Locate the cell with the specified text and output its [X, Y] center coordinate. 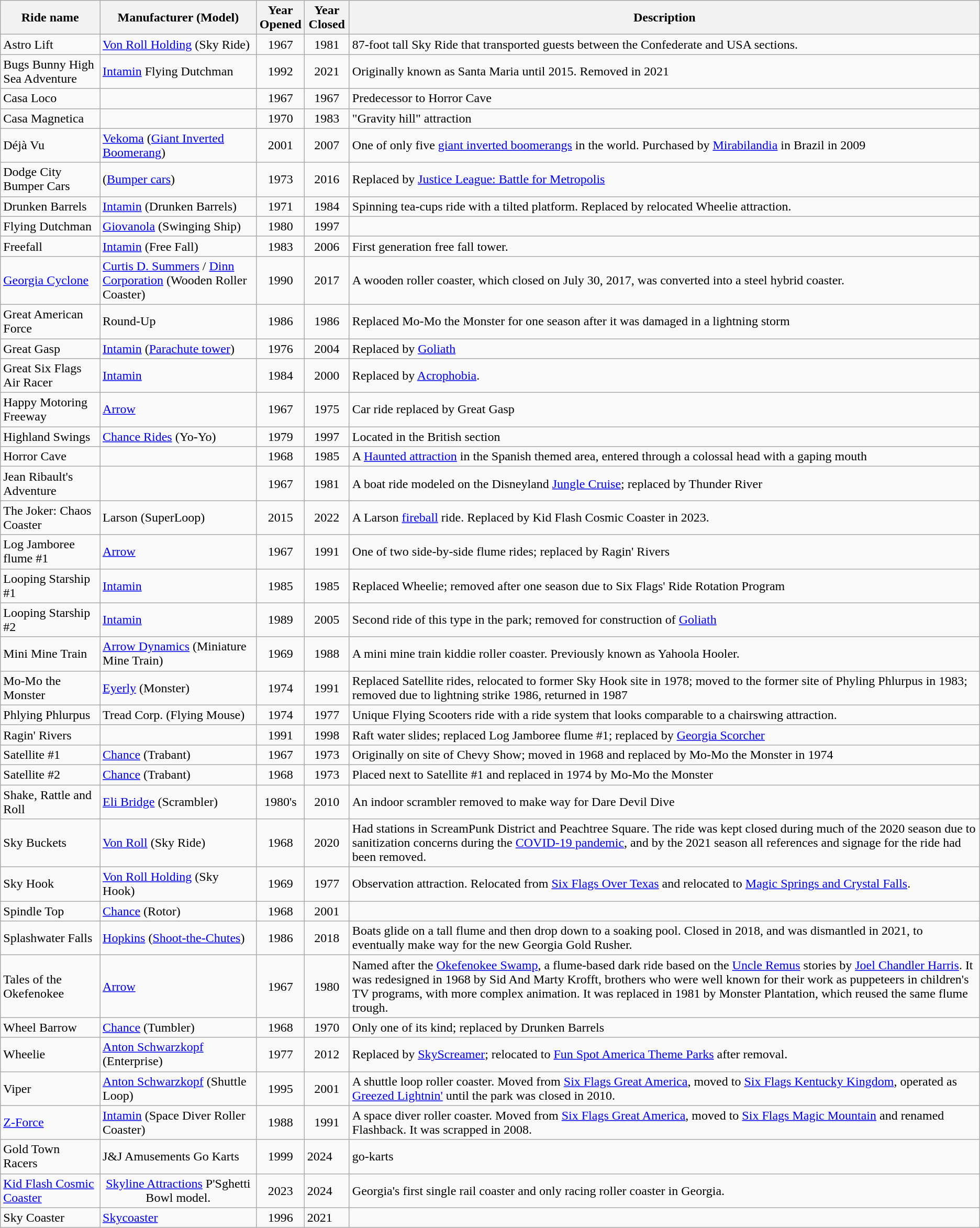
Flying Dutchman [50, 226]
1999 [281, 1156]
Sky Hook [50, 884]
Log Jamboree flume #1 [50, 552]
The Joker: Chaos Coaster [50, 517]
1975 [327, 410]
2007 [327, 146]
2006 [327, 246]
1971 [281, 206]
87-foot tall Sky Ride that transported guests between the Confederate and USA sections. [664, 45]
Replaced by SkyScreamer; relocated to Fun Spot America Theme Parks after removal. [664, 1055]
Ragin' Rivers [50, 735]
1979 [281, 437]
Great Gasp [50, 348]
Manufacturer (Model) [179, 18]
Second ride of this type in the park; removed for construction of Goliath [664, 620]
Arrow Dynamics (Miniature Mine Train) [179, 654]
Only one of its kind; replaced by Drunken Barrels [664, 1027]
Car ride replaced by Great Gasp [664, 410]
Anton Schwarzkopf (Enterprise) [179, 1055]
Tread Corp. (Flying Mouse) [179, 715]
Highland Swings [50, 437]
1976 [281, 348]
(Bumper cars) [179, 179]
Curtis D. Summers / Dinn Corporation (Wooden Roller Coaster) [179, 280]
Horror Cave [50, 457]
Intamin (Drunken Barrels) [179, 206]
A mini mine train kiddie roller coaster. Previously known as Yahoola Hooler. [664, 654]
1992 [281, 71]
Phlying Phlurpus [50, 715]
Replaced Wheelie; removed after one season due to Six Flags' Ride Rotation Program [664, 585]
Eyerly (Monster) [179, 688]
J&J Amusements Go Karts [179, 1156]
1980's [281, 801]
A Haunted attraction in the Spanish themed area, entered through a colossal head with a gaping mouth [664, 457]
2022 [327, 517]
1995 [281, 1088]
Located in the British section [664, 437]
go-karts [664, 1156]
Satellite #1 [50, 755]
Chance Rides (Yo-Yo) [179, 437]
Larson (SuperLoop) [179, 517]
Wheel Barrow [50, 1027]
2000 [327, 376]
A space diver roller coaster. Moved from Six Flags Great America, moved to Six Flags Magic Mountain and renamed Flashback. It was scrapped in 2008. [664, 1123]
Mo-Mo the Monster [50, 688]
1996 [281, 1218]
Satellite #2 [50, 775]
Jean Ribault's Adventure [50, 484]
Originally on site of Chevy Show; moved in 1968 and replaced by Mo-Mo the Monster in 1974 [664, 755]
Von Roll Holding (Sky Hook) [179, 884]
Spindle Top [50, 911]
2012 [327, 1055]
A boat ride modeled on the Disneyland Jungle Cruise; replaced by Thunder River [664, 484]
Skycoaster [179, 1218]
2023 [281, 1191]
Gold Town Racers [50, 1156]
Originally known as Santa Maria until 2015. Removed in 2021 [664, 71]
Year Closed [327, 18]
2010 [327, 801]
Replaced by Acrophobia. [664, 376]
Description [664, 18]
Dodge City Bumper Cars [50, 179]
1990 [281, 280]
2020 [327, 843]
One of only five giant inverted boomerangs in the world. Purchased by Mirabilandia in Brazil in 2009 [664, 146]
Drunken Barrels [50, 206]
1998 [327, 735]
Eli Bridge (Scrambler) [179, 801]
Great Six Flags Air Racer [50, 376]
Casa Magnetica [50, 118]
Intamin Flying Dutchman [179, 71]
Raft water slides; replaced Log Jamboree flume #1; replaced by Georgia Scorcher [664, 735]
Astro Lift [50, 45]
2016 [327, 179]
Von Roll Holding (Sky Ride) [179, 45]
Intamin (Space Diver Roller Coaster) [179, 1123]
Looping Starship #1 [50, 585]
Predecessor to Horror Cave [664, 98]
2018 [327, 938]
2004 [327, 348]
Splashwater Falls [50, 938]
Casa Loco [50, 98]
Hopkins (Shoot-the-Chutes) [179, 938]
2017 [327, 280]
Observation attraction. Relocated from Six Flags Over Texas and relocated to Magic Springs and Crystal Falls. [664, 884]
Georgia Cyclone [50, 280]
One of two side-by-side flume rides; replaced by Ragin' Rivers [664, 552]
2005 [327, 620]
A Larson fireball ride. Replaced by Kid Flash Cosmic Coaster in 2023. [664, 517]
Round-Up [179, 322]
"Gravity hill" attraction [664, 118]
Replaced Mo-Mo the Monster for one season after it was damaged in a lightning storm [664, 322]
Giovanola (Swinging Ship) [179, 226]
1989 [281, 620]
An indoor scrambler removed to make way for Dare Devil Dive [664, 801]
Viper [50, 1088]
Chance (Rotor) [179, 911]
Anton Schwarzkopf (Shuttle Loop) [179, 1088]
Skyline Attractions P'Sghetti Bowl model. [179, 1191]
Georgia's first single rail coaster and only racing roller coaster in Georgia. [664, 1191]
Replaced by Justice League: Battle for Metropolis [664, 179]
Ride name [50, 18]
First generation free fall tower. [664, 246]
Von Roll (Sky Ride) [179, 843]
Sky Buckets [50, 843]
Kid Flash Cosmic Coaster [50, 1191]
Year Opened [281, 18]
Vekoma (Giant Inverted Boomerang) [179, 146]
A wooden roller coaster, which closed on July 30, 2017, was converted into a steel hybrid coaster. [664, 280]
Intamin (Free Fall) [179, 246]
Z-Force [50, 1123]
Sky Coaster [50, 1218]
Bugs Bunny High Sea Adventure [50, 71]
Déjà Vu [50, 146]
2015 [281, 517]
Great American Force [50, 322]
Wheelie [50, 1055]
Unique Flying Scooters ride with a ride system that looks comparable to a chairswing attraction. [664, 715]
Chance (Tumbler) [179, 1027]
Tales of the Okefenokee [50, 987]
Looping Starship #2 [50, 620]
Happy Motoring Freeway [50, 410]
Freefall [50, 246]
Placed next to Satellite #1 and replaced in 1974 by Mo-Mo the Monster [664, 775]
Shake, Rattle and Roll [50, 801]
Mini Mine Train [50, 654]
Replaced by Goliath [664, 348]
Intamin (Parachute tower) [179, 348]
Spinning tea-cups ride with a tilted platform. Replaced by relocated Wheelie attraction. [664, 206]
